Scan for the cell matching the given text and deliver its [X, Y] coordinate at center. 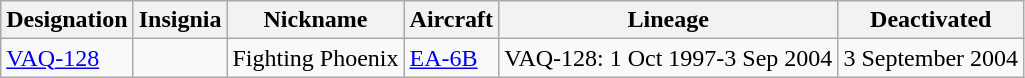
VAQ-128: 1 Oct 1997-3 Sep 2004 [668, 58]
Nickname [316, 20]
Insignia [180, 20]
Aircraft [452, 20]
Deactivated [931, 20]
EA-6B [452, 58]
Designation [67, 20]
Fighting Phoenix [316, 58]
VAQ-128 [67, 58]
3 September 2004 [931, 58]
Lineage [668, 20]
